Capture the cell that displays the provided text and extract its (X, Y) central coordinate. 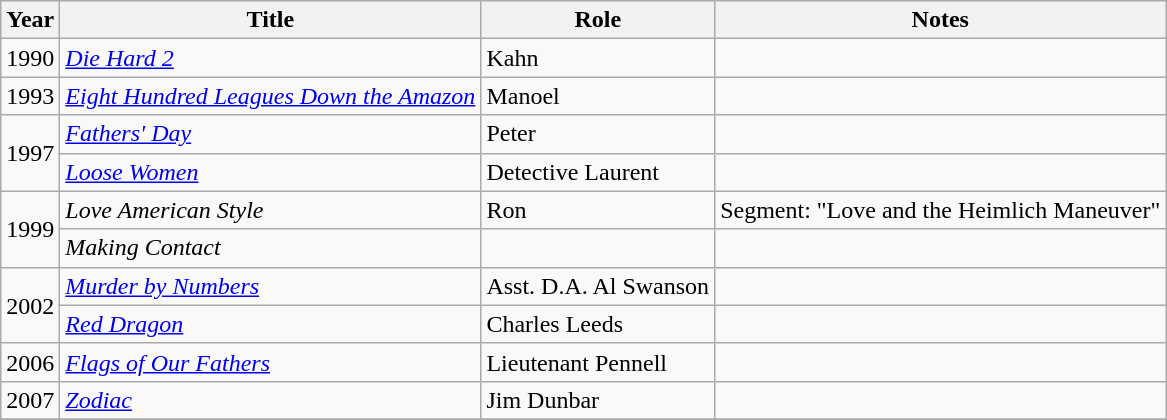
Eight Hundred Leagues Down the Amazon (270, 96)
Flags of Our Fathers (270, 362)
Segment: "Love and the Heimlich Maneuver" (940, 210)
Year (30, 20)
Charles Leeds (598, 324)
1997 (30, 153)
1993 (30, 96)
Die Hard 2 (270, 58)
Jim Dunbar (598, 400)
Red Dragon (270, 324)
1990 (30, 58)
Manoel (598, 96)
Ron (598, 210)
Murder by Numbers (270, 286)
Notes (940, 20)
Lieutenant Pennell (598, 362)
Love American Style (270, 210)
2002 (30, 305)
Zodiac (270, 400)
2007 (30, 400)
Detective Laurent (598, 172)
1999 (30, 229)
Peter (598, 134)
2006 (30, 362)
Role (598, 20)
Loose Women (270, 172)
Fathers' Day (270, 134)
Making Contact (270, 248)
Asst. D.A. Al Swanson (598, 286)
Kahn (598, 58)
Title (270, 20)
